Output the (X, Y) coordinate of the center of the cell containing the given text.  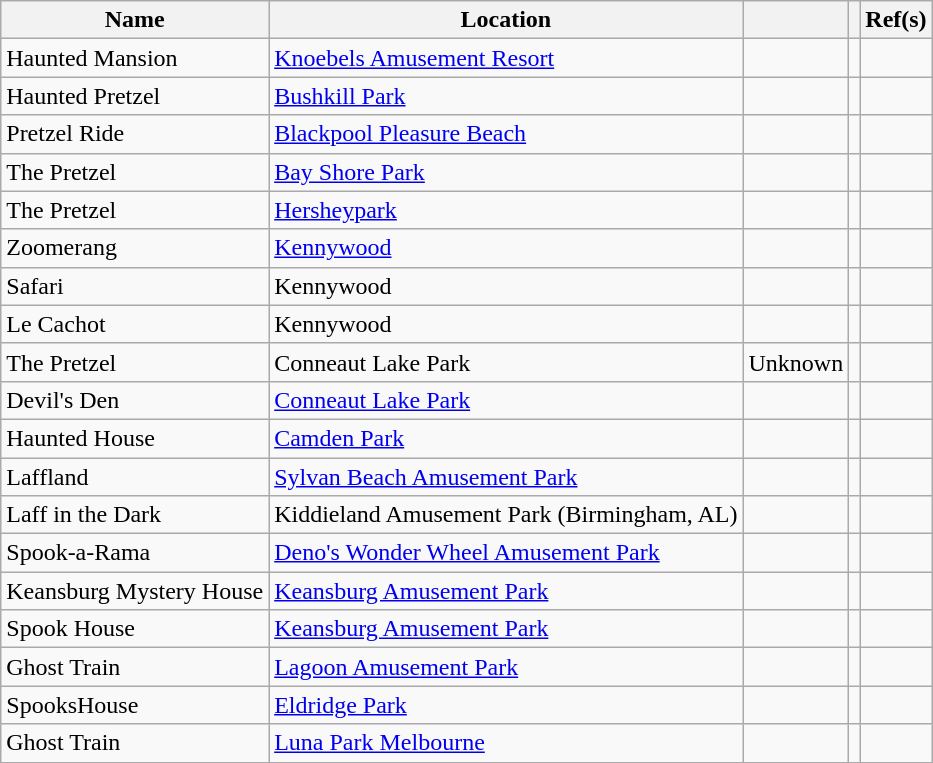
Deno's Wonder Wheel Amusement Park (506, 553)
Pretzel Ride (135, 134)
Haunted Pretzel (135, 96)
Keansburg Mystery House (135, 591)
Blackpool Pleasure Beach (506, 134)
Spook House (135, 629)
Haunted Mansion (135, 58)
Le Cachot (135, 324)
Hersheypark (506, 210)
Kiddieland Amusement Park (Birmingham, AL) (506, 515)
Devil's Den (135, 400)
Haunted House (135, 438)
Laff in the Dark (135, 515)
Luna Park Melbourne (506, 743)
SpooksHouse (135, 705)
Camden Park (506, 438)
Ref(s) (896, 20)
Bay Shore Park (506, 172)
Lagoon Amusement Park (506, 667)
Knoebels Amusement Resort (506, 58)
Spook-a-Rama (135, 553)
Name (135, 20)
Sylvan Beach Amusement Park (506, 477)
Bushkill Park (506, 96)
Safari (135, 286)
Zoomerang (135, 248)
Location (506, 20)
Unknown (796, 362)
Eldridge Park (506, 705)
Laffland (135, 477)
